Determine the (x, y) coordinate at the center of the cell enclosing the given text.  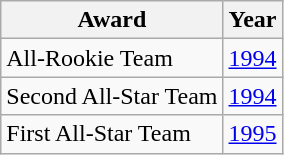
First All-Star Team (112, 134)
Award (112, 20)
1995 (252, 134)
All-Rookie Team (112, 58)
Year (252, 20)
Second All-Star Team (112, 96)
